Scan for the cell matching the given text and deliver its [X, Y] coordinate at center. 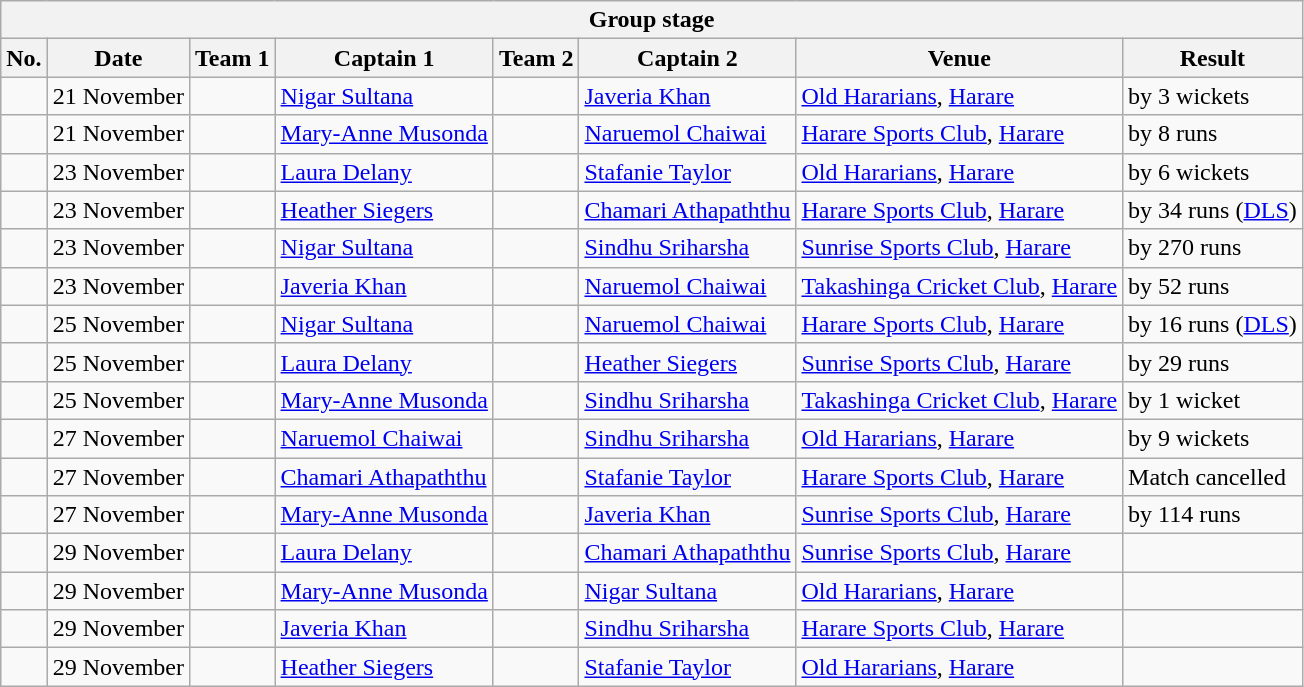
by 29 runs [1213, 362]
No. [24, 58]
Captain 2 [688, 58]
Team 2 [536, 58]
by 270 runs [1213, 248]
by 3 wickets [1213, 96]
by 8 runs [1213, 134]
Group stage [652, 20]
Captain 1 [384, 58]
Match cancelled [1213, 477]
by 114 runs [1213, 515]
Venue [960, 58]
by 16 runs (DLS) [1213, 324]
by 1 wicket [1213, 400]
Date [118, 58]
by 9 wickets [1213, 438]
Result [1213, 58]
Team 1 [233, 58]
by 34 runs (DLS) [1213, 210]
by 52 runs [1213, 286]
by 6 wickets [1213, 172]
